Provide the (x, y) coordinate of the cell's center where the given text is located.  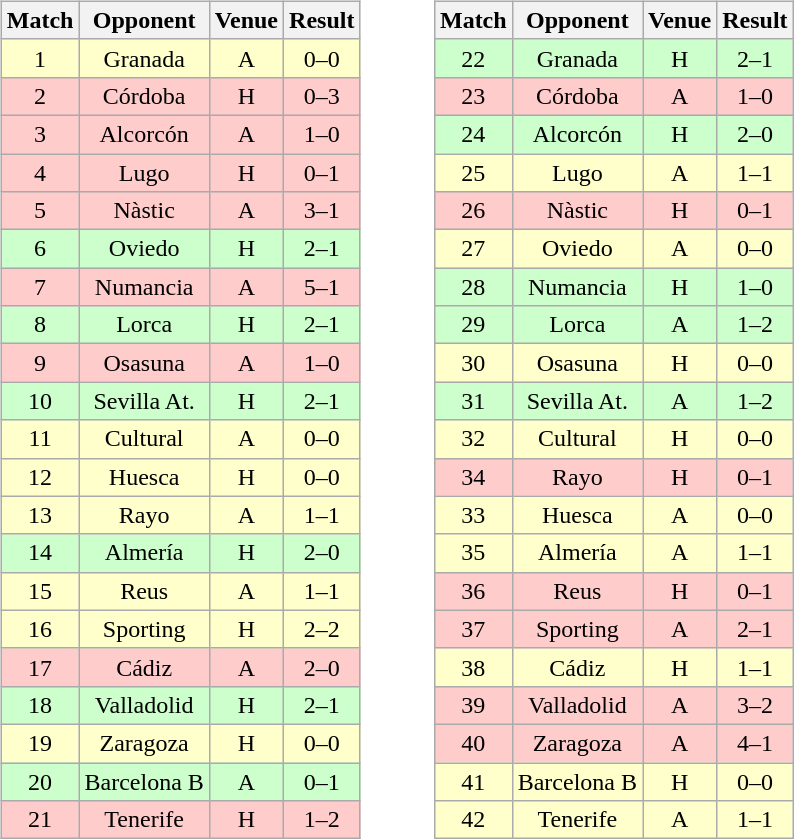
34 (473, 477)
21 (40, 820)
0–3 (322, 96)
30 (473, 363)
24 (473, 134)
12 (40, 477)
29 (473, 325)
36 (473, 591)
15 (40, 591)
3–2 (755, 705)
11 (40, 439)
2 (40, 96)
42 (473, 820)
3–1 (322, 211)
6 (40, 249)
3 (40, 134)
23 (473, 96)
14 (40, 553)
40 (473, 743)
28 (473, 287)
41 (473, 781)
8 (40, 325)
4–1 (755, 743)
17 (40, 667)
9 (40, 363)
4 (40, 173)
2–2 (322, 629)
38 (473, 667)
20 (40, 781)
31 (473, 401)
22 (473, 58)
33 (473, 515)
13 (40, 515)
39 (473, 705)
18 (40, 705)
10 (40, 401)
7 (40, 287)
27 (473, 249)
26 (473, 211)
19 (40, 743)
16 (40, 629)
32 (473, 439)
35 (473, 553)
5–1 (322, 287)
5 (40, 211)
1 (40, 58)
25 (473, 173)
37 (473, 629)
